Pinpoint the cell where the given text exists, returning its [X, Y] midpoint coordinate. 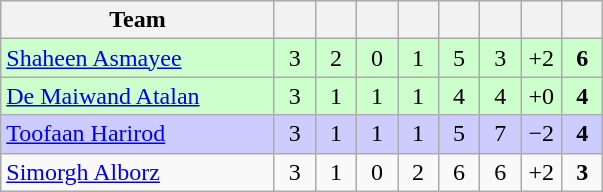
De Maiwand Atalan [138, 96]
−2 [542, 134]
+0 [542, 96]
Toofaan Harirod [138, 134]
7 [500, 134]
Shaheen Asmayee [138, 58]
Simorgh Alborz [138, 172]
Team [138, 20]
